Search for the cell housing the specified text and yield its (x, y) center coordinate. 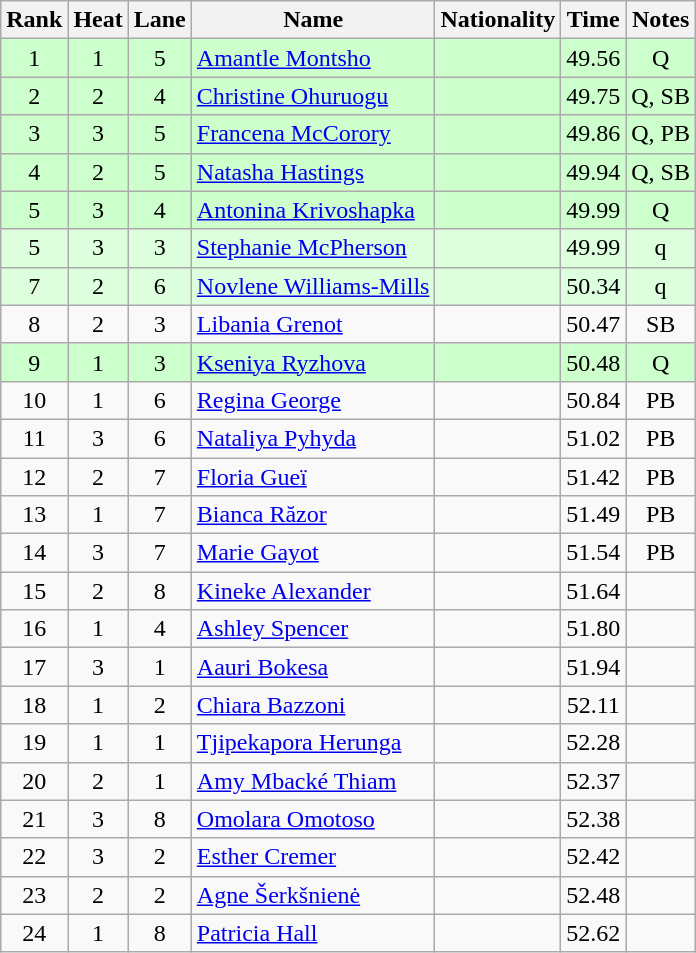
52.28 (594, 743)
49.94 (594, 172)
18 (34, 705)
Amy Mbacké Thiam (313, 781)
Esther Cremer (313, 857)
49.86 (594, 134)
Rank (34, 20)
Francena McCorory (313, 134)
52.37 (594, 781)
51.49 (594, 515)
21 (34, 819)
Nationality (498, 20)
Marie Gayot (313, 553)
20 (34, 781)
Aauri Bokesa (313, 667)
Antonina Krivoshapka (313, 210)
11 (34, 438)
17 (34, 667)
51.02 (594, 438)
19 (34, 743)
Kseniya Ryzhova (313, 362)
52.11 (594, 705)
Ashley Spencer (313, 629)
24 (34, 933)
12 (34, 477)
50.48 (594, 362)
13 (34, 515)
Chiara Bazzoni (313, 705)
22 (34, 857)
SB (661, 324)
Agne Šerkšnienė (313, 895)
51.94 (594, 667)
Nataliya Pyhyda (313, 438)
51.80 (594, 629)
Novlene Williams-Mills (313, 286)
49.75 (594, 96)
Natasha Hastings (313, 172)
52.62 (594, 933)
14 (34, 553)
10 (34, 400)
Notes (661, 20)
50.47 (594, 324)
Lane (160, 20)
51.54 (594, 553)
Patricia Hall (313, 933)
51.64 (594, 591)
Libania Grenot (313, 324)
Q, PB (661, 134)
52.38 (594, 819)
Stephanie McPherson (313, 248)
Omolara Omotoso (313, 819)
52.48 (594, 895)
49.56 (594, 58)
Heat (98, 20)
Christine Ohuruogu (313, 96)
Bianca Răzor (313, 515)
Name (313, 20)
9 (34, 362)
Floria Gueï (313, 477)
23 (34, 895)
Regina George (313, 400)
Time (594, 20)
52.42 (594, 857)
51.42 (594, 477)
15 (34, 591)
50.84 (594, 400)
Kineke Alexander (313, 591)
Amantle Montsho (313, 58)
16 (34, 629)
50.34 (594, 286)
Tjipekapora Herunga (313, 743)
